Detect which cell encompasses the target text, then output its (X, Y) center coordinate. 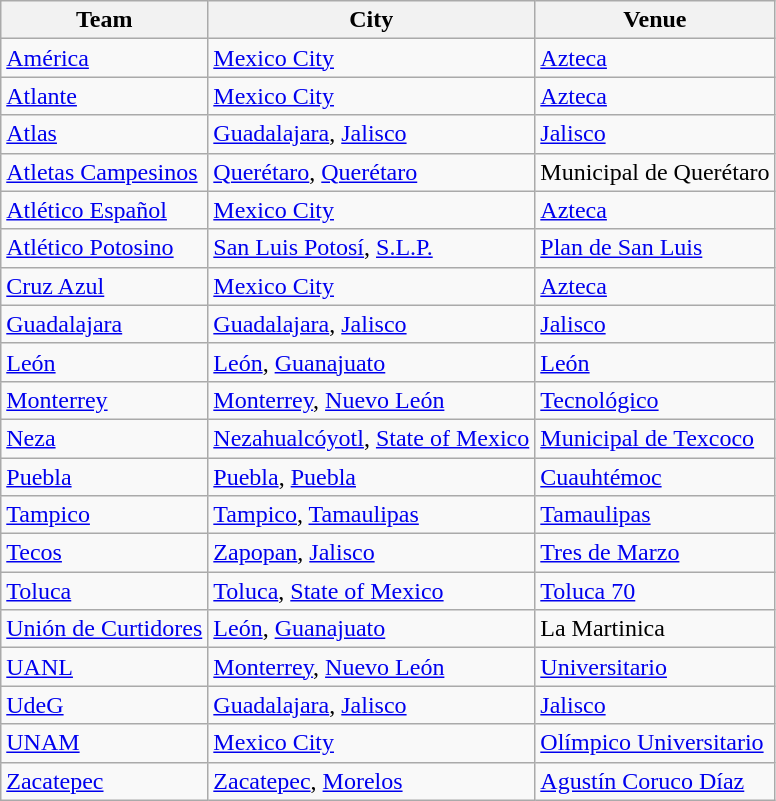
Team (104, 20)
Plan de San Luis (655, 248)
City (372, 20)
Cruz Azul (104, 286)
Atletas Campesinos (104, 172)
Zacatepec (104, 781)
Atlas (104, 134)
Toluca, State of Mexico (372, 591)
Tres de Marzo (655, 553)
Querétaro, Querétaro (372, 172)
Atlético Español (104, 210)
Atlético Potosino (104, 248)
Toluca 70 (655, 591)
Universitario (655, 667)
Tamaulipas (655, 515)
Tampico, Tamaulipas (372, 515)
Municipal de Texcoco (655, 438)
Atlante (104, 96)
Puebla, Puebla (372, 477)
Olímpico Universitario (655, 743)
Toluca (104, 591)
UANL (104, 667)
Unión de Curtidores (104, 629)
La Martinica (655, 629)
Tecos (104, 553)
Agustín Coruco Díaz (655, 781)
Zapopan, Jalisco (372, 553)
Puebla (104, 477)
Guadalajara (104, 324)
Tampico (104, 515)
América (104, 58)
San Luis Potosí, S.L.P. (372, 248)
Venue (655, 20)
Tecnológico (655, 400)
Cuauhtémoc (655, 477)
UdeG (104, 705)
Neza (104, 438)
Monterrey (104, 400)
Nezahualcóyotl, State of Mexico (372, 438)
Zacatepec, Morelos (372, 781)
Municipal de Querétaro (655, 172)
UNAM (104, 743)
